For the text-containing cell, return its midpoint in (x, y) coordinate format. 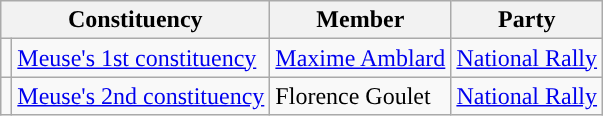
Maxime Amblard (360, 58)
Meuse's 1st constituency (141, 58)
Member (360, 20)
Constituency (136, 20)
Florence Goulet (360, 96)
Party (527, 20)
Meuse's 2nd constituency (141, 96)
